Scan for the cell matching the given text and deliver its (x, y) coordinate at center. 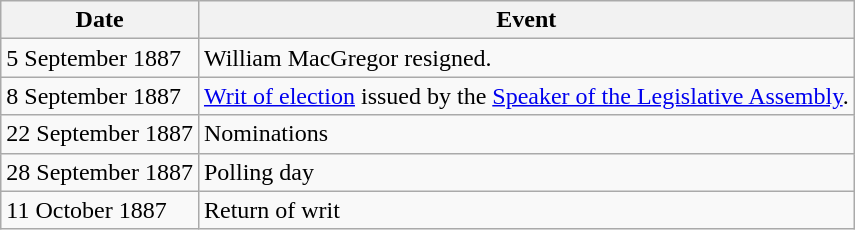
Polling day (526, 172)
Return of writ (526, 210)
28 September 1887 (100, 172)
Nominations (526, 134)
11 October 1887 (100, 210)
22 September 1887 (100, 134)
William MacGregor resigned. (526, 58)
Event (526, 20)
Writ of election issued by the Speaker of the Legislative Assembly. (526, 96)
8 September 1887 (100, 96)
Date (100, 20)
5 September 1887 (100, 58)
